Provide the (X, Y) coordinate of the cell's center where the given text is located.  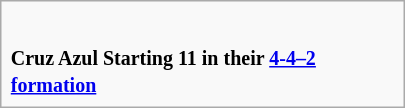
Cruz Azul Starting 11 in their 4-4–2 formation (202, 70)
